Return (x, y) of the center of cell containing provided text 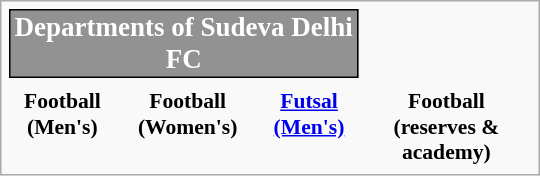
Football (reserves & academy) (446, 127)
Departments of Sudeva Delhi FC (184, 44)
Football (Men's) (62, 127)
Futsal (Men's) (310, 127)
Football (Women's) (188, 127)
